Output the [x, y] coordinate of the center of the cell containing the given text.  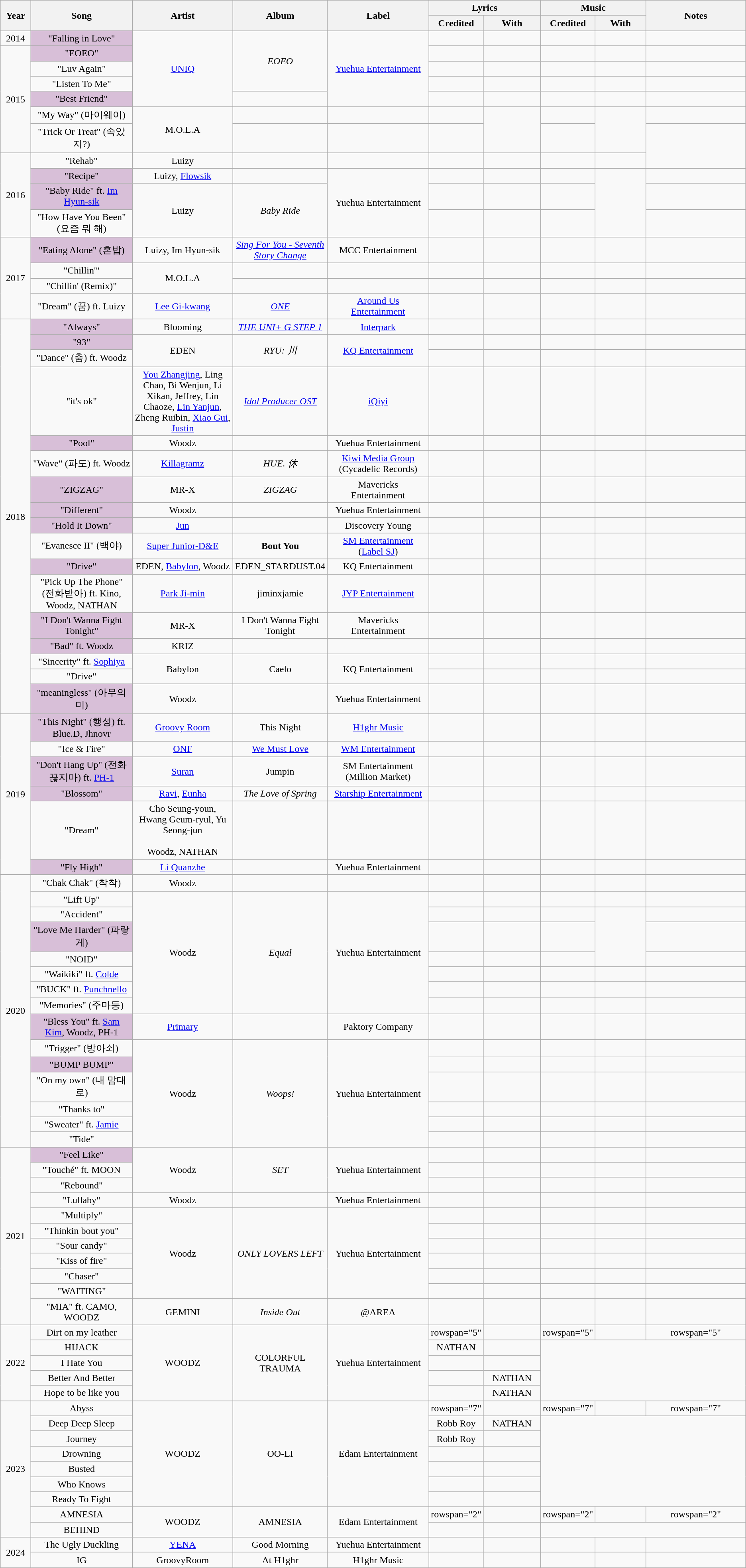
"Baby Ride" ft. Im Hyun-sik [81, 196]
"Chillin'" [81, 271]
Super Junior-D&E [183, 546]
Lyrics [485, 8]
"Best Friend" [81, 99]
RYU: 川 [281, 351]
"Chaser" [81, 1276]
"Wave" (파도) ft. Woodz [81, 464]
Li Quanzhe [183, 867]
OO-LI [281, 1454]
iQiyi [378, 401]
"it's ok" [81, 401]
Sing For You - Seventh Story Change [281, 250]
2022 [16, 1363]
HIJACK [81, 1348]
"BUCK" ft. Punchnello [81, 990]
"Pick Up The Phone" (전화받아) ft. Kino, Woodz, NATHAN [81, 593]
SM Entertainment (Label SJ) [378, 546]
Around Us Entertainment [378, 306]
KRIZ [183, 646]
"Love Me Harder" (파랗게) [81, 936]
EOEO [281, 61]
"On my own" (내 맘대로) [81, 1087]
Interpark [378, 327]
2016 [16, 195]
"Feel Like" [81, 1155]
YENA [183, 1545]
"93" [81, 342]
"WAITING" [81, 1291]
"Eating Alone" (혼밥) [81, 250]
Bout You [281, 546]
HUE. 休 [281, 464]
Who Knows [81, 1484]
"Sour candy" [81, 1246]
"Tide" [81, 1139]
"MIA" ft. CAMO, WOODZ [81, 1312]
EDEN_STARDUST.04 [281, 567]
Luizy, Im Hyun-sik [183, 250]
Song [81, 16]
Lee Gi-kwang [183, 306]
JYP Entertainment [378, 593]
The Ugly Duckling [81, 1545]
Babylon [183, 669]
You Zhangjing, Ling Chao, Bi Wenjun, Li Xikan, Jeffrey, Lin Chaoze, Lin Yanjun, Zheng Ruibin, Xiao Gui, Justin [183, 401]
Good Morning [281, 1545]
2015 [16, 100]
2017 [16, 278]
ZIGZAG [281, 490]
Suran [183, 771]
Baby Ride [281, 211]
"Rehab" [81, 161]
Journey [81, 1438]
"ZIGZAG" [81, 490]
Album [281, 16]
Jun [183, 525]
The Love of Spring [281, 794]
Music [593, 8]
"Sweater" ft. Jamie [81, 1124]
"Dance" (춤) ft. Woodz [81, 358]
"Falling in Love" [81, 38]
Equal [281, 953]
"Multiply" [81, 1215]
Kiwi Media Group (Cycadelic Records) [378, 464]
ONF [183, 749]
"Chillin' (Remix)" [81, 286]
"This Night" (행성) ft. Blue.D, Jhnovr [81, 728]
UNIQ [183, 69]
Discovery Young [378, 525]
"Always" [81, 327]
Notes [696, 16]
"My Way" (마이웨이) [81, 115]
EDEN [183, 351]
Better And Better [81, 1378]
"Bless You" ft. Sam Kim, Woodz, PH-1 [81, 1027]
Luizy, Flowsik [183, 176]
"Touché" ft. MOON [81, 1170]
SM Entertainment (Million Market) [378, 771]
@AREA [378, 1312]
"Luv Again" [81, 69]
Cho Seung-youn, Hwang Geum-ryul, Yu Seong-junWoodz, NATHAN [183, 830]
ONE [281, 306]
SET [281, 1170]
2023 [16, 1469]
"Listen To Me" [81, 84]
Primary [183, 1027]
"Recipe" [81, 176]
IG [81, 1560]
Abyss [81, 1408]
"Accident" [81, 914]
"EOEO" [81, 53]
"Evanesce II" (백야) [81, 546]
Ready To Fight [81, 1499]
"BUMP BUMP" [81, 1064]
2024 [16, 1552]
2014 [16, 38]
"Waikiki" ft. Colde [81, 974]
Jumpin [281, 771]
"Hold It Down" [81, 525]
"I Don't Wanna Fight Tonight" [81, 626]
Busted [81, 1469]
Killagramz [183, 464]
2018 [16, 517]
"Pool" [81, 443]
THE UNI+ G STEP 1 [281, 327]
Blooming [183, 327]
"Sincerity" ft. Sophiya [81, 661]
I Hate You [81, 1363]
2020 [16, 1011]
"Ice & Fire" [81, 749]
Inside Out [281, 1312]
"How Have You Been" (요즘 뭐 해) [81, 223]
"meaningless" (아무의미) [81, 699]
"Don't Hang Up" (전화끊지마) ft. PH-1 [81, 771]
Drowning [81, 1454]
Groovy Room [183, 728]
COLORFUL TRAUMA [281, 1363]
"Trigger" (방아쇠) [81, 1049]
We Must Love [281, 749]
Artist [183, 16]
"Kiss of fire" [81, 1261]
This Night [281, 728]
Idol Producer OST [281, 401]
"Lullaby" [81, 1200]
"Blossom" [81, 794]
MCC Entertainment [378, 250]
At H1ghr [281, 1560]
"Dream" [81, 830]
"Dream" (꿈) ft. Luizy [81, 306]
"Bad" ft. Woodz [81, 646]
Year [16, 16]
"Fly High" [81, 867]
BEHIND [81, 1530]
"Different" [81, 510]
Label [378, 16]
Ravi, Eunha [183, 794]
2019 [16, 794]
"Thinkin bout you" [81, 1231]
2021 [16, 1236]
"Chak Chak" (착착) [81, 883]
Deep Deep Sleep [81, 1423]
"Trick Or Treat" (속았지?) [81, 138]
"Rebound" [81, 1185]
GEMINI [183, 1312]
Starship Entertainment [378, 794]
Park Ji-min [183, 593]
Woops! [281, 1093]
"Memories" (주마등) [81, 1005]
I Don't Wanna Fight Tonight [281, 626]
GroovyRoom [183, 1560]
Hope to be like you [81, 1393]
WM Entertainment [378, 749]
EDEN, Babylon, Woodz [183, 567]
"Thanks to" [81, 1109]
Dirt on my leather [81, 1332]
"Lift Up" [81, 899]
Caelo [281, 669]
"NOID" [81, 959]
jiminxjamie [281, 593]
ONLY LOVERS LEFT [281, 1253]
Paktory Company [378, 1027]
